Identify which cell holds the provided text, then report its [X, Y] central coordinate. 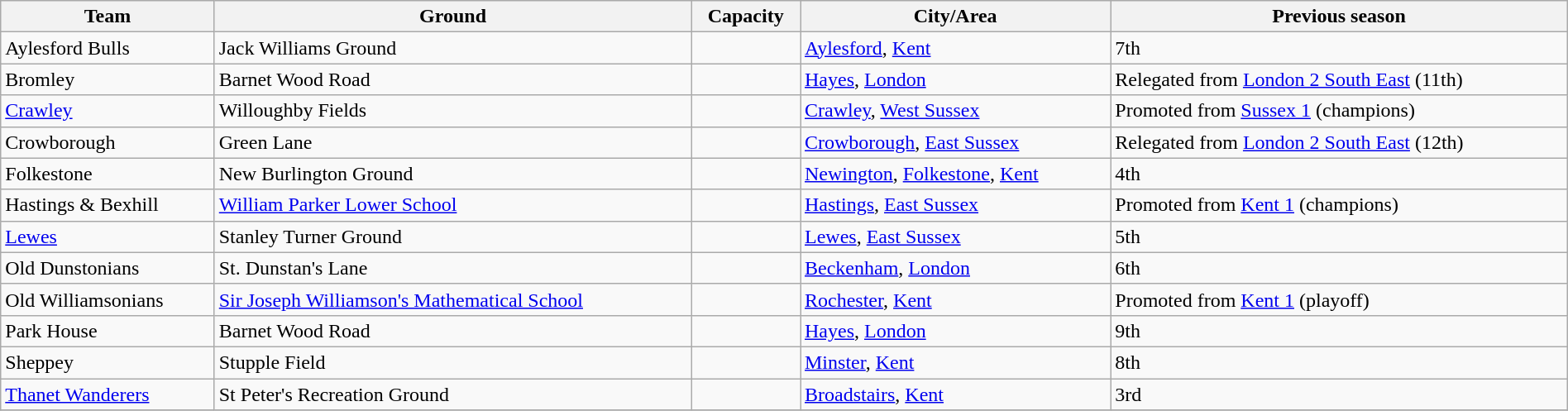
Old Williamsonians [108, 299]
Rochester, Kent [956, 299]
Crawley, West Sussex [956, 111]
Aylesford Bulls [108, 48]
St Peter's Recreation Ground [453, 394]
Stanley Turner Ground [453, 237]
St. Dunstan's Lane [453, 268]
Promoted from Sussex 1 (champions) [1339, 111]
Sir Joseph Williamson's Mathematical School [453, 299]
William Parker Lower School [453, 205]
Old Dunstonians [108, 268]
City/Area [956, 17]
Crowborough, East Sussex [956, 142]
9th [1339, 331]
Thanet Wanderers [108, 394]
3rd [1339, 394]
Beckenham, London [956, 268]
Team [108, 17]
6th [1339, 268]
Previous season [1339, 17]
Sheppey [108, 362]
Hastings & Bexhill [108, 205]
Crowborough [108, 142]
7th [1339, 48]
Stupple Field [453, 362]
Promoted from Kent 1 (champions) [1339, 205]
Folkestone [108, 174]
Green Lane [453, 142]
Bromley [108, 79]
Newington, Folkestone, Kent [956, 174]
Aylesford, Kent [956, 48]
5th [1339, 237]
Park House [108, 331]
Ground [453, 17]
Lewes [108, 237]
Relegated from London 2 South East (12th) [1339, 142]
Hastings, East Sussex [956, 205]
Minster, Kent [956, 362]
Willoughby Fields [453, 111]
New Burlington Ground [453, 174]
Lewes, East Sussex [956, 237]
Capacity [746, 17]
Promoted from Kent 1 (playoff) [1339, 299]
8th [1339, 362]
Broadstairs, Kent [956, 394]
Relegated from London 2 South East (11th) [1339, 79]
Jack Williams Ground [453, 48]
Crawley [108, 111]
4th [1339, 174]
